Scan for the cell matching the given text and deliver its [X, Y] coordinate at center. 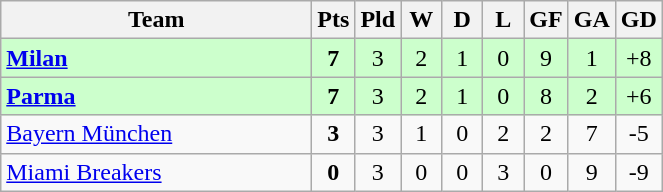
Pts [334, 20]
W [422, 20]
D [462, 20]
8 [546, 96]
Bayern München [156, 134]
-5 [638, 134]
GF [546, 20]
Parma [156, 96]
L [504, 20]
Milan [156, 58]
GA [592, 20]
GD [638, 20]
+8 [638, 58]
-9 [638, 172]
Team [156, 20]
Pld [378, 20]
+6 [638, 96]
Miami Breakers [156, 172]
